From the cell containing the given text, extract its center point as (X, Y) coordinate. 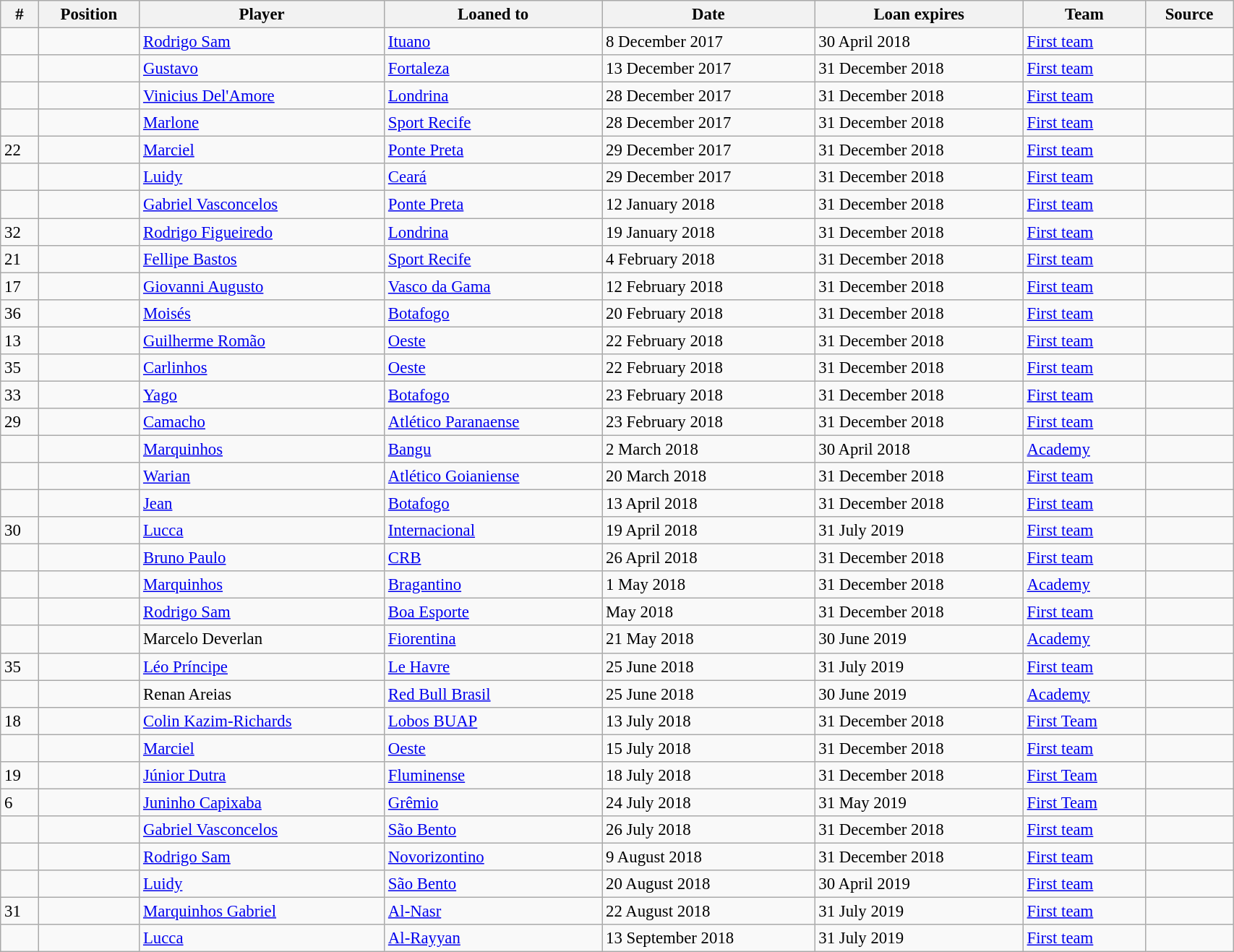
18 (20, 721)
Date (708, 14)
Warian (262, 476)
20 February 2018 (708, 313)
29 (20, 422)
Jean (262, 504)
30 April 2019 (919, 884)
CRB (493, 558)
13 April 2018 (708, 504)
Le Havre (493, 666)
32 (20, 232)
24 July 2018 (708, 802)
Léo Príncipe (262, 666)
12 January 2018 (708, 205)
36 (20, 313)
Renan Areias (262, 694)
13 (20, 340)
26 April 2018 (708, 558)
Player (262, 14)
13 December 2017 (708, 69)
Vinicius Del'Amore (262, 96)
Fiorentina (493, 640)
15 July 2018 (708, 748)
17 (20, 286)
Bruno Paulo (262, 558)
22 August 2018 (708, 912)
Internacional (493, 531)
Al-Rayyan (493, 938)
20 March 2018 (708, 476)
Bangu (493, 449)
Camacho (262, 422)
21 May 2018 (708, 640)
Loan expires (919, 14)
Fellipe Bastos (262, 259)
Moisés (262, 313)
8 December 2017 (708, 42)
Giovanni Augusto (262, 286)
Ceará (493, 177)
18 July 2018 (708, 776)
Bragantino (493, 585)
6 (20, 802)
Fortaleza (493, 69)
Team (1084, 14)
Colin Kazim-Richards (262, 721)
1 May 2018 (708, 585)
Júnior Dutra (262, 776)
26 July 2018 (708, 830)
Ituano (493, 42)
33 (20, 395)
Fluminense (493, 776)
Lobos BUAP (493, 721)
Gustavo (262, 69)
13 July 2018 (708, 721)
Position (89, 14)
May 2018 (708, 612)
30 (20, 531)
Source (1188, 14)
13 September 2018 (708, 938)
Novorizontino (493, 857)
19 January 2018 (708, 232)
# (20, 14)
Al-Nasr (493, 912)
Vasco da Gama (493, 286)
Boa Esporte (493, 612)
Juninho Capixaba (262, 802)
21 (20, 259)
Rodrigo Figueiredo (262, 232)
Grêmio (493, 802)
12 February 2018 (708, 286)
22 (20, 150)
Marquinhos Gabriel (262, 912)
Marcelo Deverlan (262, 640)
Marlone (262, 123)
Atlético Paranaense (493, 422)
20 August 2018 (708, 884)
Loaned to (493, 14)
31 (20, 912)
Red Bull Brasil (493, 694)
Yago (262, 395)
Guilherme Romão (262, 340)
31 May 2019 (919, 802)
9 August 2018 (708, 857)
2 March 2018 (708, 449)
19 April 2018 (708, 531)
19 (20, 776)
Carlinhos (262, 368)
Atlético Goianiense (493, 476)
4 February 2018 (708, 259)
